Return [x, y] of the center of cell containing provided text 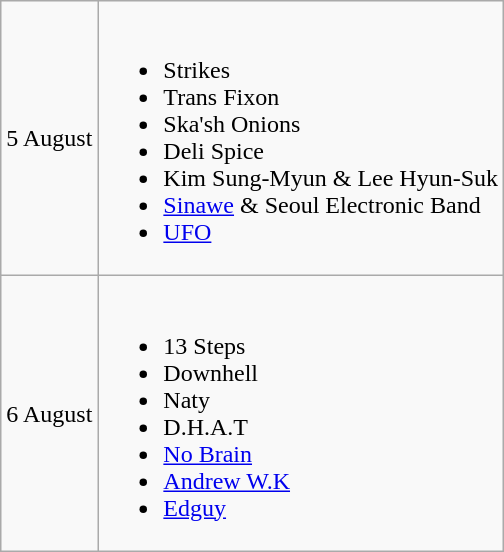
5 August [50, 138]
13 Steps Downhell Naty D.H.A.T No Brain Andrew W.K Edguy [301, 414]
6 August [50, 414]
Strikes Trans Fixon Ska'sh Onions Deli Spice Kim Sung-Myun & Lee Hyun-Suk Sinawe & Seoul Electronic Band UFO [301, 138]
